Find where the given text appears and provide that cell's center as (x, y) coordinate. 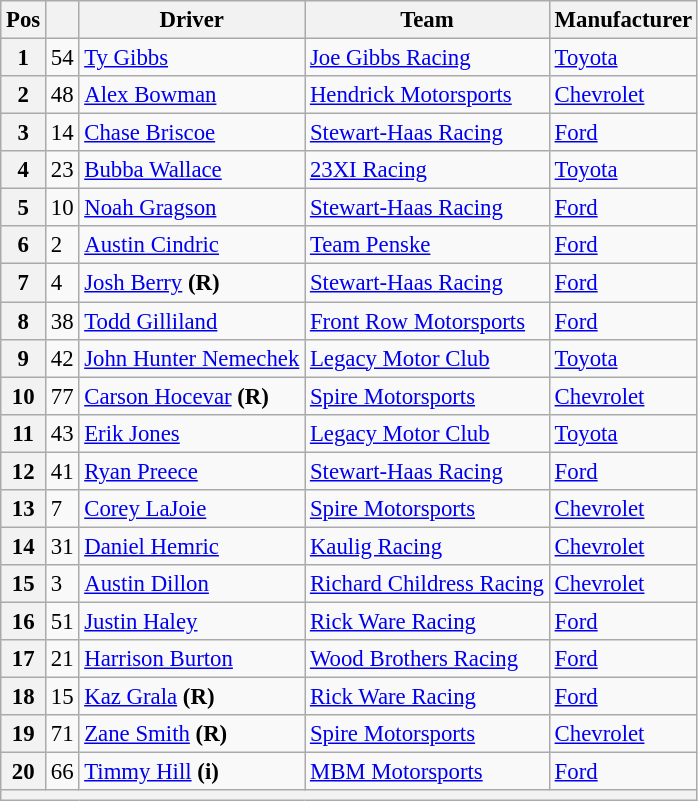
Front Row Motorsports (428, 321)
71 (62, 734)
54 (62, 58)
66 (62, 772)
43 (62, 433)
Todd Gilliland (192, 321)
Timmy Hill (i) (192, 772)
Austin Cindric (192, 245)
Team Penske (428, 245)
Pos (24, 20)
Kaz Grala (R) (192, 697)
Joe Gibbs Racing (428, 58)
51 (62, 621)
Kaulig Racing (428, 546)
48 (62, 95)
31 (62, 546)
Chase Briscoe (192, 133)
12 (24, 471)
Bubba Wallace (192, 170)
5 (24, 208)
16 (24, 621)
Daniel Hemric (192, 546)
Hendrick Motorsports (428, 95)
1 (24, 58)
Wood Brothers Racing (428, 659)
77 (62, 396)
Carson Hocevar (R) (192, 396)
8 (24, 321)
Richard Childress Racing (428, 584)
Driver (192, 20)
Harrison Burton (192, 659)
6 (24, 245)
19 (24, 734)
Justin Haley (192, 621)
Erik Jones (192, 433)
20 (24, 772)
23 (62, 170)
Noah Gragson (192, 208)
42 (62, 358)
John Hunter Nemechek (192, 358)
Alex Bowman (192, 95)
17 (24, 659)
Ryan Preece (192, 471)
Manufacturer (623, 20)
9 (24, 358)
41 (62, 471)
13 (24, 509)
Team (428, 20)
Zane Smith (R) (192, 734)
21 (62, 659)
Ty Gibbs (192, 58)
11 (24, 433)
38 (62, 321)
Austin Dillon (192, 584)
23XI Racing (428, 170)
18 (24, 697)
Josh Berry (R) (192, 283)
Corey LaJoie (192, 509)
MBM Motorsports (428, 772)
